Return the [X, Y] coordinate for the center point of the cell that contains the specified text.  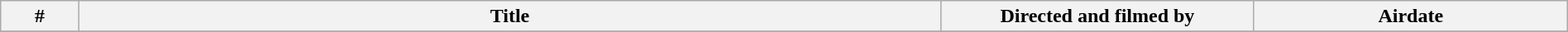
Airdate [1411, 16]
Directed and filmed by [1097, 16]
Title [509, 16]
# [40, 16]
